Return the [x, y] coordinate for the center point of the cell that contains the specified text.  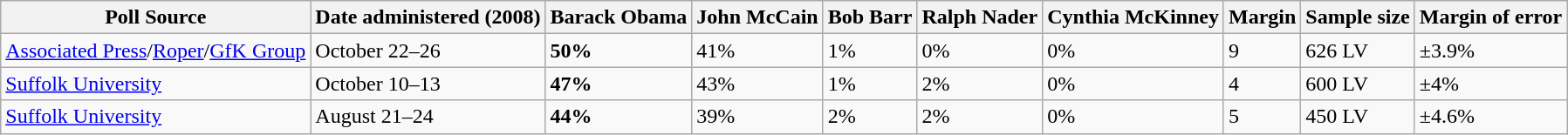
Sample size [1358, 17]
Margin [1262, 17]
39% [757, 117]
47% [619, 84]
4 [1262, 84]
Bob Barr [870, 17]
John McCain [757, 17]
44% [619, 117]
August 21–24 [428, 117]
Ralph Nader [980, 17]
450 LV [1358, 117]
±4.6% [1490, 117]
±4% [1490, 84]
626 LV [1358, 51]
Barack Obama [619, 17]
41% [757, 51]
Margin of error [1490, 17]
43% [757, 84]
Cynthia McKinney [1133, 17]
5 [1262, 117]
Associated Press/Roper/GfK Group [155, 51]
Poll Source [155, 17]
October 22–26 [428, 51]
600 LV [1358, 84]
October 10–13 [428, 84]
9 [1262, 51]
±3.9% [1490, 51]
50% [619, 51]
Date administered (2008) [428, 17]
